Provide the [x, y] coordinate of the cell's center where the given text is located.  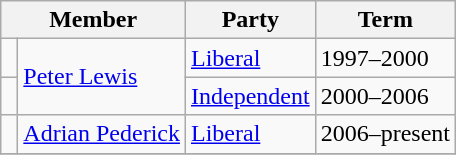
2000–2006 [385, 96]
Adrian Pederick [102, 134]
Member [94, 20]
1997–2000 [385, 58]
2006–present [385, 134]
Independent [250, 96]
Term [385, 20]
Party [250, 20]
Peter Lewis [102, 77]
